Locate the cell with the specified text and output its [X, Y] center coordinate. 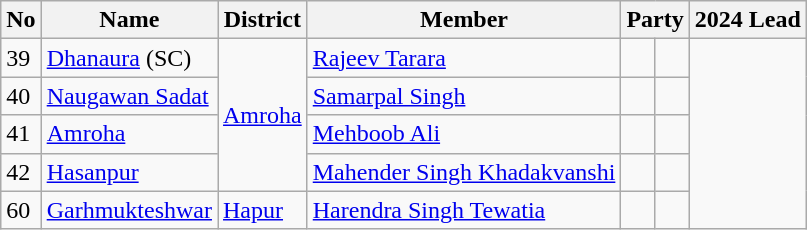
Party [655, 20]
Harendra Singh Tewatia [464, 210]
39 [21, 58]
Rajeev Tarara [464, 58]
District [263, 20]
Mahender Singh Khadakvanshi [464, 172]
41 [21, 134]
Mehboob Ali [464, 134]
No [21, 20]
Hapur [263, 210]
Member [464, 20]
Naugawan Sadat [129, 96]
42 [21, 172]
Dhanaura (SC) [129, 58]
Samarpal Singh [464, 96]
40 [21, 96]
Garhmukteshwar [129, 210]
60 [21, 210]
Name [129, 20]
2024 Lead [748, 20]
Hasanpur [129, 172]
